Capture the cell that displays the provided text and extract its (X, Y) central coordinate. 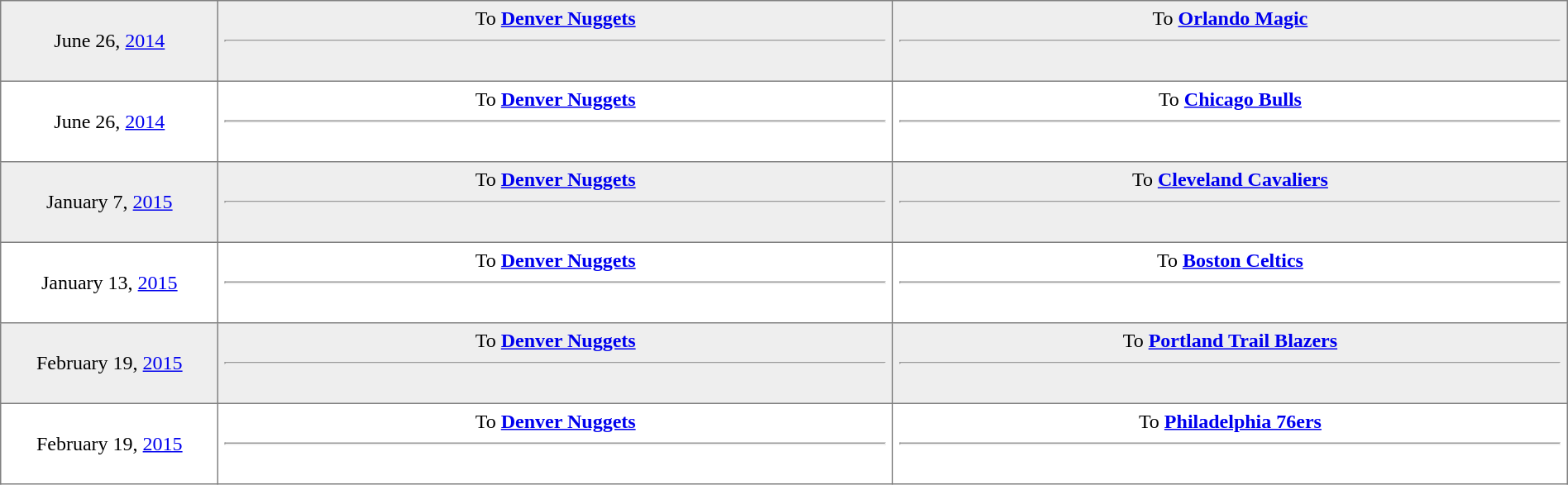
To Portland Trail Blazers (1231, 364)
To Orlando Magic (1231, 41)
To Boston Celtics (1231, 283)
January 7, 2015 (109, 202)
To Cleveland Cavaliers (1231, 202)
To Philadelphia 76ers (1231, 444)
To Chicago Bulls (1231, 121)
January 13, 2015 (109, 283)
